Identify which cell holds the provided text, then report its [X, Y] central coordinate. 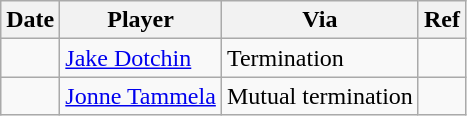
Mutual termination [320, 96]
Jake Dotchin [141, 58]
Date [30, 20]
Jonne Tammela [141, 96]
Ref [442, 20]
Player [141, 20]
Termination [320, 58]
Via [320, 20]
